Return [x, y] of the center of cell containing provided text 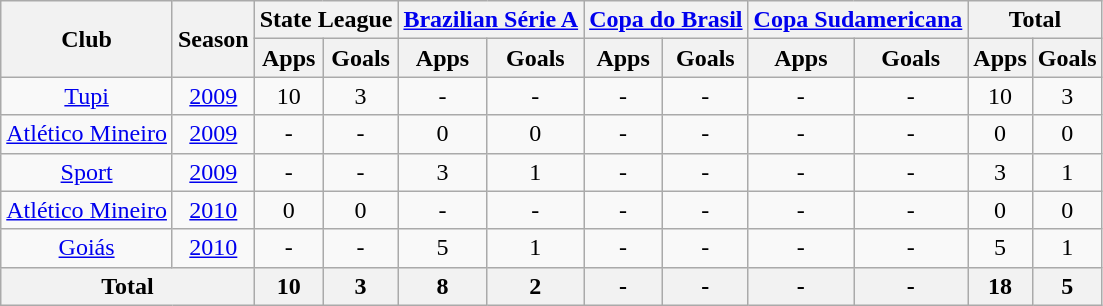
Brazilian Série A [491, 20]
Goiás [87, 248]
2 [536, 286]
Season [213, 39]
Copa do Brasil [666, 20]
8 [442, 286]
Tupi [87, 96]
Copa Sudamericana [858, 20]
18 [1000, 286]
State League [326, 20]
Club [87, 39]
Sport [87, 172]
